Capture the cell that displays the provided text and extract its [X, Y] central coordinate. 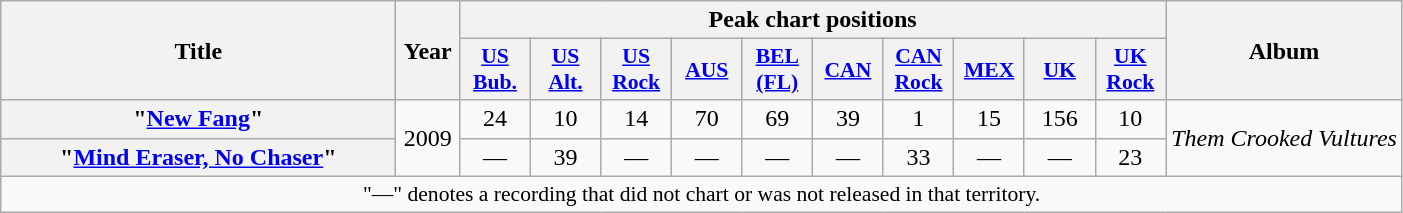
UK [1060, 70]
USRock [636, 70]
Peak chart positions [813, 20]
Title [198, 50]
Year [428, 50]
23 [1130, 157]
156 [1060, 119]
24 [496, 119]
15 [990, 119]
CAN [848, 70]
BEL(FL) [778, 70]
MEX [990, 70]
Them Crooked Vultures [1284, 138]
CAN Rock [918, 70]
33 [918, 157]
14 [636, 119]
1 [918, 119]
USAlt. [566, 70]
"Mind Eraser, No Chaser" [198, 157]
"New Fang" [198, 119]
"—" denotes a recording that did not chart or was not released in that territory. [702, 194]
70 [706, 119]
69 [778, 119]
Album [1284, 50]
AUS [706, 70]
2009 [428, 138]
UKRock [1130, 70]
USBub. [496, 70]
